From the cell containing the given text, extract its center point as [X, Y] coordinate. 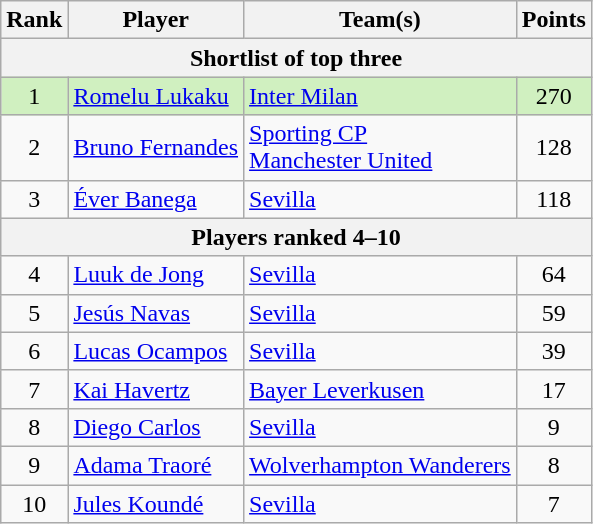
10 [34, 503]
5 [34, 313]
118 [554, 199]
Jules Koundé [156, 503]
Wolverhampton Wanderers [380, 465]
3 [34, 199]
Jesús Navas [156, 313]
2 [34, 148]
Sporting CP Manchester United [380, 148]
Bruno Fernandes [156, 148]
Romelu Lukaku [156, 96]
Diego Carlos [156, 427]
270 [554, 96]
6 [34, 351]
59 [554, 313]
Shortlist of top three [296, 58]
Team(s) [380, 20]
Luuk de Jong [156, 275]
Player [156, 20]
128 [554, 148]
1 [34, 96]
Rank [34, 20]
Points [554, 20]
Kai Havertz [156, 389]
17 [554, 389]
Inter Milan [380, 96]
Lucas Ocampos [156, 351]
39 [554, 351]
Éver Banega [156, 199]
4 [34, 275]
Players ranked 4–10 [296, 237]
Adama Traoré [156, 465]
64 [554, 275]
Bayer Leverkusen [380, 389]
